Identify which cell holds the provided text, then report its (X, Y) central coordinate. 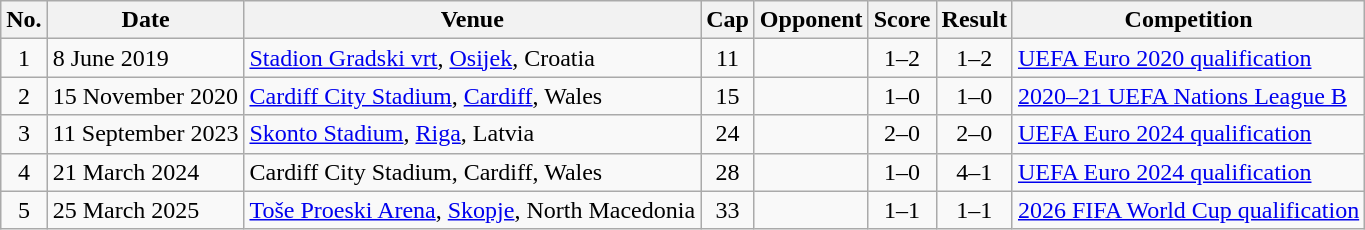
Opponent (811, 20)
2 (24, 96)
Date (146, 20)
15 November 2020 (146, 96)
Cap (728, 20)
Stadion Gradski vrt, Osijek, Croatia (472, 58)
2020–21 UEFA Nations League B (1188, 96)
Skonto Stadium, Riga, Latvia (472, 134)
28 (728, 172)
2026 FIFA World Cup qualification (1188, 210)
24 (728, 134)
Toše Proeski Arena, Skopje, North Macedonia (472, 210)
21 March 2024 (146, 172)
Venue (472, 20)
1 (24, 58)
No. (24, 20)
Score (902, 20)
25 March 2025 (146, 210)
UEFA Euro 2020 qualification (1188, 58)
Result (974, 20)
33 (728, 210)
8 June 2019 (146, 58)
4–1 (974, 172)
15 (728, 96)
5 (24, 210)
11 September 2023 (146, 134)
3 (24, 134)
11 (728, 58)
Competition (1188, 20)
4 (24, 172)
